Return (X, Y) of the center of cell containing provided text 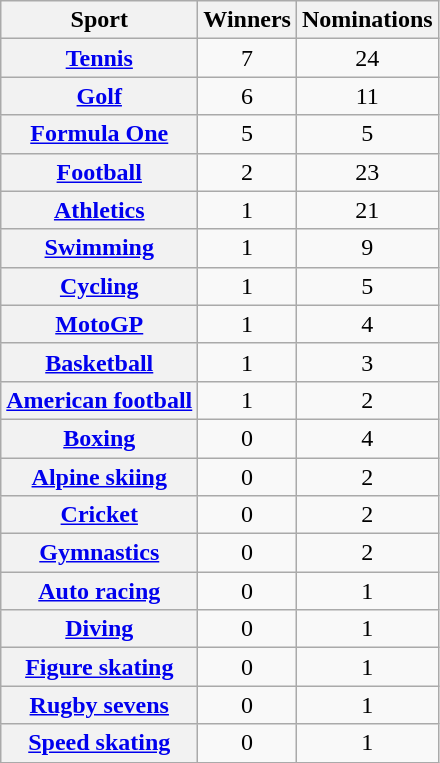
Basketball (100, 362)
Diving (100, 629)
Football (100, 172)
21 (367, 210)
Cycling (100, 286)
MotoGP (100, 324)
3 (367, 362)
23 (367, 172)
9 (367, 248)
Figure skating (100, 667)
Auto racing (100, 591)
11 (367, 96)
6 (248, 96)
Alpine skiing (100, 477)
American football (100, 400)
Winners (248, 20)
24 (367, 58)
Nominations (367, 20)
Sport (100, 20)
Golf (100, 96)
Athletics (100, 210)
7 (248, 58)
Rugby sevens (100, 705)
Cricket (100, 515)
Swimming (100, 248)
Formula One (100, 134)
Tennis (100, 58)
Boxing (100, 438)
Speed skating (100, 743)
Gymnastics (100, 553)
